Return the (X, Y) coordinate for the center point of the cell that contains the specified text.  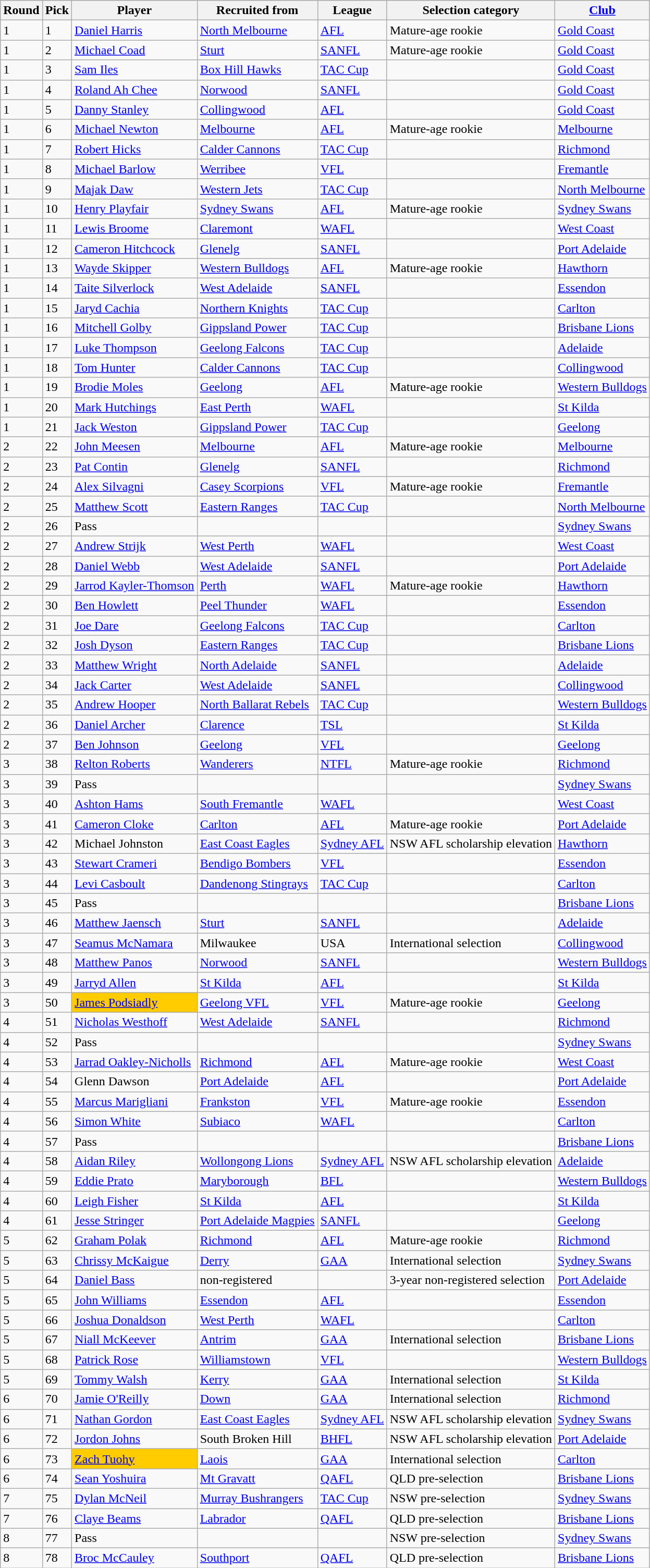
22 (57, 447)
Bendigo Bombers (257, 863)
Jack Carter (134, 685)
Recruited from (257, 10)
77 (57, 1538)
59 (57, 1181)
Seamus McNamara (134, 943)
54 (57, 1082)
Nicholas Westhoff (134, 1022)
34 (57, 685)
Danny Stanley (134, 109)
52 (57, 1042)
Ben Howlett (134, 606)
Port Adelaide Magpies (257, 1221)
63 (57, 1260)
58 (57, 1161)
Joshua Donaldson (134, 1320)
18 (57, 367)
Taite Silverlock (134, 288)
Luke Thompson (134, 348)
Daniel Harris (134, 30)
Peel Thunder (257, 606)
Aidan Riley (134, 1161)
Relton Roberts (134, 764)
Cameron Cloke (134, 824)
30 (57, 606)
Claye Beams (134, 1518)
40 (57, 804)
Frankston (257, 1101)
Selection category (471, 10)
Ben Johnson (134, 744)
29 (57, 586)
43 (57, 863)
Subiaco (257, 1121)
Joe Dare (134, 626)
Jarrad Oakley-Nicholls (134, 1062)
Player (134, 10)
Clarence (257, 725)
Southport (257, 1558)
South Broken Hill (257, 1439)
Dylan McNeil (134, 1498)
Matthew Wright (134, 665)
14 (57, 288)
78 (57, 1558)
Marcus Marigliani (134, 1101)
Jordon Johns (134, 1439)
Lewis Broome (134, 228)
Michael Coad (134, 50)
38 (57, 764)
Roland Ah Chee (134, 90)
41 (57, 824)
31 (57, 626)
Pat Contin (134, 467)
56 (57, 1121)
Broc McCauley (134, 1558)
71 (57, 1419)
Mark Hutchings (134, 407)
East Perth (257, 407)
66 (57, 1320)
John Meesen (134, 447)
Tommy Walsh (134, 1379)
35 (57, 705)
USA (352, 943)
Kerry (257, 1379)
46 (57, 923)
Daniel Webb (134, 566)
Patrick Rose (134, 1359)
Josh Dyson (134, 645)
15 (57, 308)
Antrim (257, 1340)
11 (57, 228)
Northern Knights (257, 308)
Labrador (257, 1518)
non-registered (257, 1280)
TSL (352, 725)
Ashton Hams (134, 804)
57 (57, 1141)
12 (57, 249)
Michael Johnston (134, 843)
Claremont (257, 228)
24 (57, 486)
Casey Scorpions (257, 486)
Tom Hunter (134, 367)
Perth (257, 586)
Sam Iles (134, 70)
62 (57, 1241)
Down (257, 1399)
28 (57, 566)
Pick (57, 10)
16 (57, 328)
33 (57, 665)
53 (57, 1062)
Glenn Dawson (134, 1082)
Milwaukee (257, 943)
Simon White (134, 1121)
Mitchell Golby (134, 328)
Michael Newton (134, 129)
John Williams (134, 1300)
75 (57, 1498)
Majak Daw (134, 189)
Matthew Scott (134, 506)
26 (57, 526)
48 (57, 963)
North Ballarat Rebels (257, 705)
36 (57, 725)
Andrew Hooper (134, 705)
76 (57, 1518)
23 (57, 467)
Zach Tuohy (134, 1459)
10 (57, 209)
Club (603, 10)
60 (57, 1200)
Levi Casboult (134, 884)
27 (57, 546)
Matthew Jaensch (134, 923)
Jaryd Cachia (134, 308)
Werribee (257, 169)
73 (57, 1459)
3-year non-registered selection (471, 1280)
BHFL (352, 1439)
Andrew Strijk (134, 546)
42 (57, 843)
Maryborough (257, 1181)
Brodie Moles (134, 387)
Daniel Archer (134, 725)
Laois (257, 1459)
Graham Polak (134, 1241)
Wollongong Lions (257, 1161)
64 (57, 1280)
44 (57, 884)
70 (57, 1399)
32 (57, 645)
Derry (257, 1260)
Stewart Crameri (134, 863)
Wayde Skipper (134, 268)
Dandenong Stingrays (257, 884)
Murray Bushrangers (257, 1498)
39 (57, 784)
Wanderers (257, 764)
Leigh Fisher (134, 1200)
69 (57, 1379)
17 (57, 348)
68 (57, 1359)
61 (57, 1221)
NTFL (352, 764)
Nathan Gordon (134, 1419)
21 (57, 427)
Jack Weston (134, 427)
Jarrod Kayler-Thomson (134, 586)
19 (57, 387)
67 (57, 1340)
League (352, 10)
50 (57, 1002)
Chrissy McKaigue (134, 1260)
Cameron Hitchcock (134, 249)
James Podsiadly (134, 1002)
Henry Playfair (134, 209)
Round (21, 10)
37 (57, 744)
Jesse Stringer (134, 1221)
Geelong VFL (257, 1002)
Jamie O'Reilly (134, 1399)
Eddie Prato (134, 1181)
Robert Hicks (134, 149)
Alex Silvagni (134, 486)
North Adelaide (257, 665)
Jarryd Allen (134, 983)
Michael Barlow (134, 169)
Mt Gravatt (257, 1478)
47 (57, 943)
Matthew Panos (134, 963)
49 (57, 983)
Box Hill Hawks (257, 70)
20 (57, 407)
55 (57, 1101)
25 (57, 506)
Western Jets (257, 189)
65 (57, 1300)
45 (57, 903)
Niall McKeever (134, 1340)
72 (57, 1439)
Sean Yoshuira (134, 1478)
51 (57, 1022)
Williamstown (257, 1359)
74 (57, 1478)
South Fremantle (257, 804)
9 (57, 189)
13 (57, 268)
BFL (352, 1181)
Daniel Bass (134, 1280)
